Return the [X, Y] coordinate for the center point of the cell that contains the specified text.  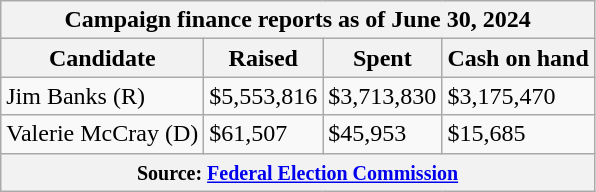
Source: Federal Election Commission [298, 172]
$3,175,470 [518, 96]
Valerie McCray (D) [102, 134]
$3,713,830 [382, 96]
Cash on hand [518, 58]
Raised [264, 58]
$61,507 [264, 134]
Candidate [102, 58]
$15,685 [518, 134]
Campaign finance reports as of June 30, 2024 [298, 20]
$5,553,816 [264, 96]
Jim Banks (R) [102, 96]
Spent [382, 58]
$45,953 [382, 134]
